Provide the [X, Y] coordinate of the cell's center where the given text is located.  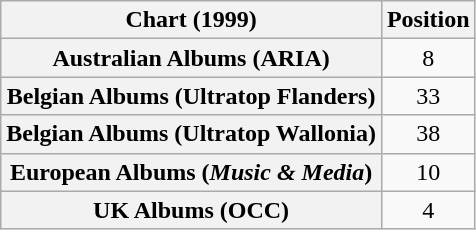
33 [428, 96]
10 [428, 172]
Belgian Albums (Ultratop Wallonia) [192, 134]
4 [428, 210]
European Albums (Music & Media) [192, 172]
Position [428, 20]
38 [428, 134]
Australian Albums (ARIA) [192, 58]
8 [428, 58]
UK Albums (OCC) [192, 210]
Chart (1999) [192, 20]
Belgian Albums (Ultratop Flanders) [192, 96]
